Scan for the cell matching the given text and deliver its [x, y] coordinate at center. 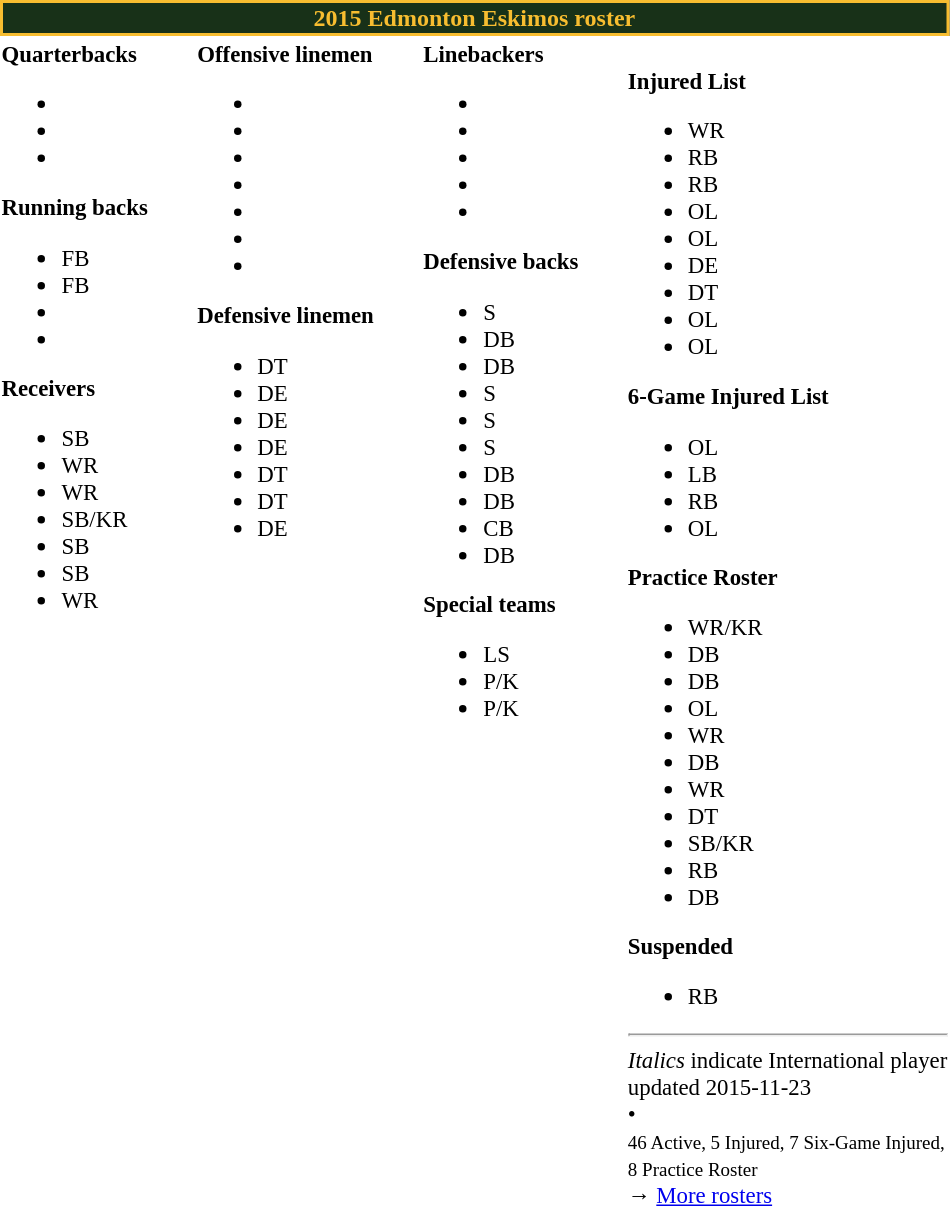
2015 Edmonton Eskimos roster [474, 18]
